Provide the (X, Y) coordinate of the cell's center where the given text is located.  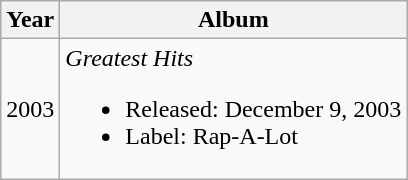
2003 (30, 109)
Greatest HitsReleased: December 9, 2003Label: Rap-A-Lot (234, 109)
Year (30, 20)
Album (234, 20)
